Provide the (x, y) coordinate of the cell's center where the given text is located.  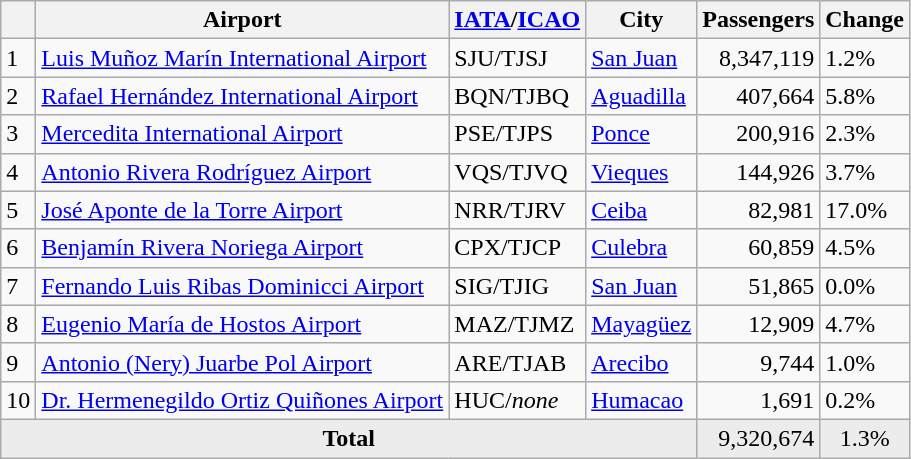
HUC/none (518, 400)
PSE/TJPS (518, 134)
9,320,674 (758, 438)
200,916 (758, 134)
Change (865, 20)
12,909 (758, 324)
Culebra (642, 248)
Ponce (642, 134)
Arecibo (642, 362)
9 (18, 362)
NRR/TJRV (518, 210)
José Aponte de la Torre Airport (242, 210)
9,744 (758, 362)
Luis Muñoz Marín International Airport (242, 58)
City (642, 20)
5.8% (865, 96)
2 (18, 96)
7 (18, 286)
4.5% (865, 248)
Antonio Rivera Rodríguez Airport (242, 172)
Vieques (642, 172)
SIG/TJIG (518, 286)
1 (18, 58)
Humacao (642, 400)
Aguadilla (642, 96)
Mayagüez (642, 324)
60,859 (758, 248)
1,691 (758, 400)
Passengers (758, 20)
0.0% (865, 286)
VQS/TJVQ (518, 172)
10 (18, 400)
82,981 (758, 210)
Benjamín Rivera Noriega Airport (242, 248)
407,664 (758, 96)
BQN/TJBQ (518, 96)
1.2% (865, 58)
1.3% (865, 438)
MAZ/TJMZ (518, 324)
2.3% (865, 134)
Fernando Luis Ribas Dominicci Airport (242, 286)
SJU/TJSJ (518, 58)
Dr. Hermenegildo Ortiz Quiñones Airport (242, 400)
Mercedita International Airport (242, 134)
CPX/TJCP (518, 248)
17.0% (865, 210)
8 (18, 324)
1.0% (865, 362)
3 (18, 134)
ARE/TJAB (518, 362)
Total (349, 438)
Rafael Hernández International Airport (242, 96)
Eugenio María de Hostos Airport (242, 324)
144,926 (758, 172)
Airport (242, 20)
6 (18, 248)
4 (18, 172)
Ceiba (642, 210)
8,347,119 (758, 58)
5 (18, 210)
4.7% (865, 324)
Antonio (Nery) Juarbe Pol Airport (242, 362)
51,865 (758, 286)
IATA/ICAO (518, 20)
0.2% (865, 400)
3.7% (865, 172)
